Identify which cell holds the provided text, then report its [X, Y] central coordinate. 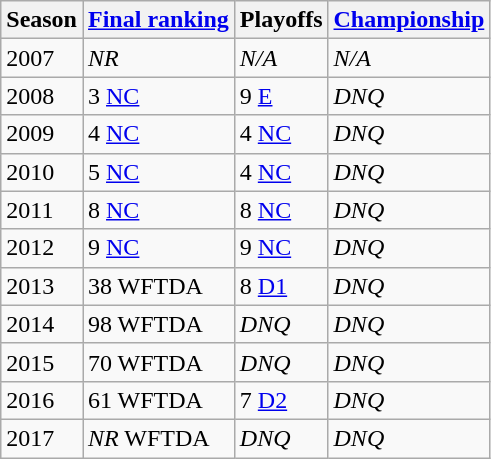
9 E [281, 96]
2010 [42, 172]
NR [158, 58]
2009 [42, 134]
2007 [42, 58]
2013 [42, 286]
38 WFTDA [158, 286]
2015 [42, 362]
2008 [42, 96]
2014 [42, 324]
7 D2 [281, 400]
61 WFTDA [158, 400]
8 D1 [281, 286]
3 NC [158, 96]
2012 [42, 248]
2016 [42, 400]
Championship [409, 20]
Season [42, 20]
Playoffs [281, 20]
5 NC [158, 172]
70 WFTDA [158, 362]
2017 [42, 438]
98 WFTDA [158, 324]
Final ranking [158, 20]
NR WFTDA [158, 438]
2011 [42, 210]
